Determine the [X, Y] coordinate at the center of the cell enclosing the given text.  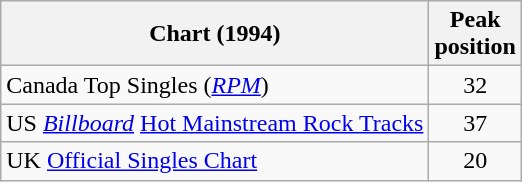
20 [475, 161]
32 [475, 85]
UK Official Singles Chart [215, 161]
Canada Top Singles (RPM) [215, 85]
Peakposition [475, 34]
37 [475, 123]
Chart (1994) [215, 34]
US Billboard Hot Mainstream Rock Tracks [215, 123]
